Scan for the cell matching the given text and deliver its [X, Y] coordinate at center. 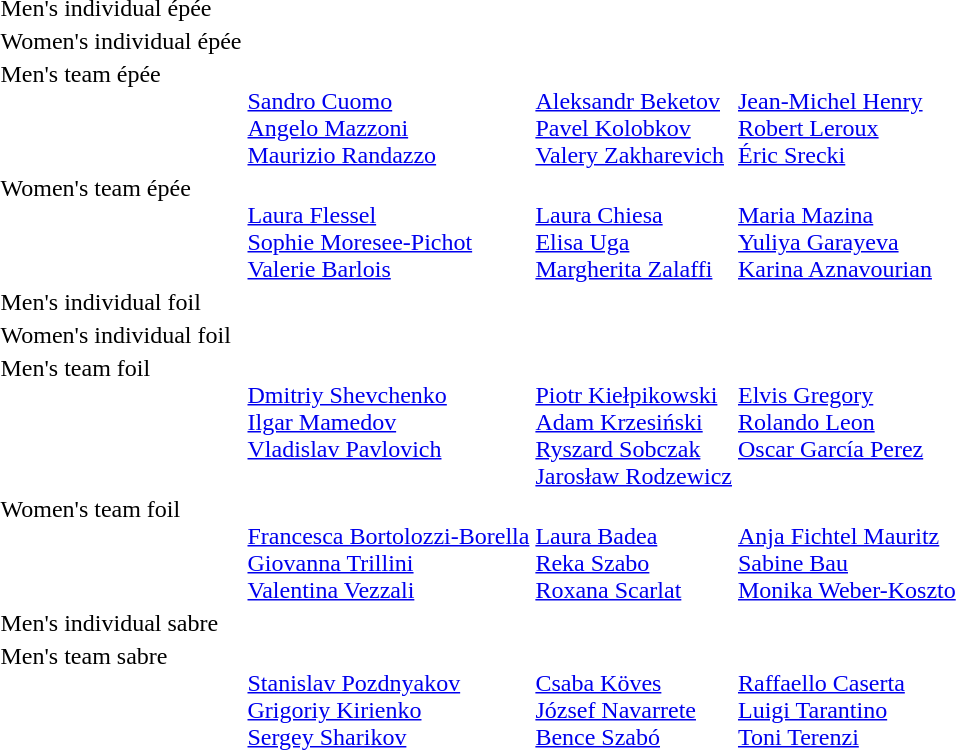
Aleksandr BeketovPavel KolobkovValery Zakharevich [634, 114]
Sandro CuomoAngelo MazzoniMaurizio Randazzo [388, 114]
Laura BadeaReka SzaboRoxana Scarlat [634, 550]
Francesca Bortolozzi-BorellaGiovanna TrilliniValentina Vezzali [388, 550]
Dmitriy ShevchenkoIlgar MamedovVladislav Pavlovich [388, 422]
Piotr KiełpikowskiAdam KrzesińskiRyszard SobczakJarosław Rodzewicz [634, 422]
Laura FlesselSophie Moresee-PichotValerie Barlois [388, 228]
Laura ChiesaElisa UgaMargherita Zalaffi [634, 228]
